Search for the cell housing the specified text and yield its (X, Y) center coordinate. 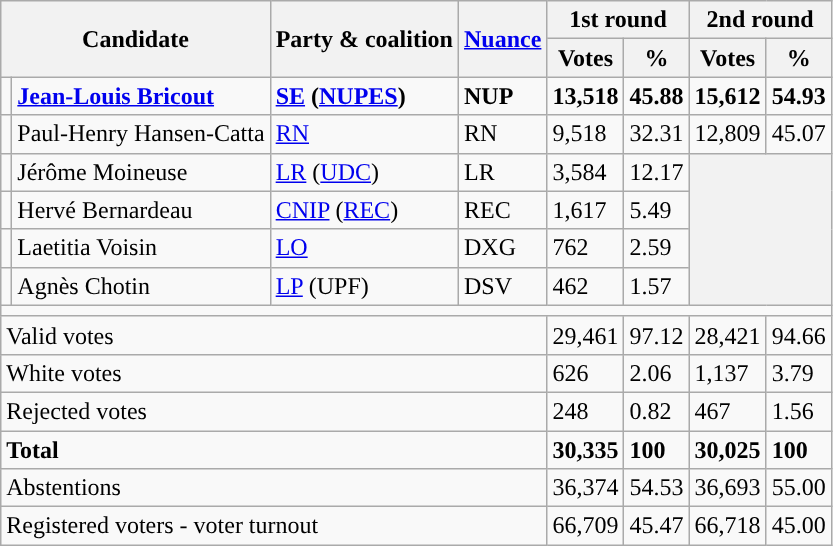
White votes (274, 373)
Valid votes (274, 335)
36,693 (728, 488)
SE (NUPES) (364, 96)
3,584 (586, 172)
LR (503, 172)
762 (586, 248)
30,335 (586, 449)
LR (UDC) (364, 172)
45.47 (656, 526)
45.07 (798, 134)
12,809 (728, 134)
LO (364, 248)
Rejected votes (274, 411)
Paul-Henry Hansen-Catta (141, 134)
Candidate (136, 39)
248 (586, 411)
54.93 (798, 96)
626 (586, 373)
Jérôme Moineuse (141, 172)
13,518 (586, 96)
97.12 (656, 335)
2nd round (760, 20)
Jean-Louis Bricout (141, 96)
12.17 (656, 172)
94.66 (798, 335)
NUP (503, 96)
Total (274, 449)
45.88 (656, 96)
30,025 (728, 449)
DXG (503, 248)
CNIP (REC) (364, 210)
Nuance (503, 39)
1,137 (728, 373)
45.00 (798, 526)
36,374 (586, 488)
DSV (503, 286)
66,718 (728, 526)
3.79 (798, 373)
2.06 (656, 373)
462 (586, 286)
1,617 (586, 210)
1st round (618, 20)
Registered voters - voter turnout (274, 526)
1.56 (798, 411)
66,709 (586, 526)
9,518 (586, 134)
0.82 (656, 411)
1.57 (656, 286)
Agnès Chotin (141, 286)
Abstentions (274, 488)
55.00 (798, 488)
Party & coalition (364, 39)
54.53 (656, 488)
29,461 (586, 335)
15,612 (728, 96)
467 (728, 411)
REC (503, 210)
28,421 (728, 335)
Laetitia Voisin (141, 248)
Hervé Bernardeau (141, 210)
5.49 (656, 210)
2.59 (656, 248)
LP (UPF) (364, 286)
32.31 (656, 134)
